Search for the cell housing the specified text and yield its (X, Y) center coordinate. 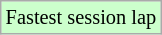
Fastest session lap (81, 17)
